Capture the cell that displays the provided text and extract its (x, y) central coordinate. 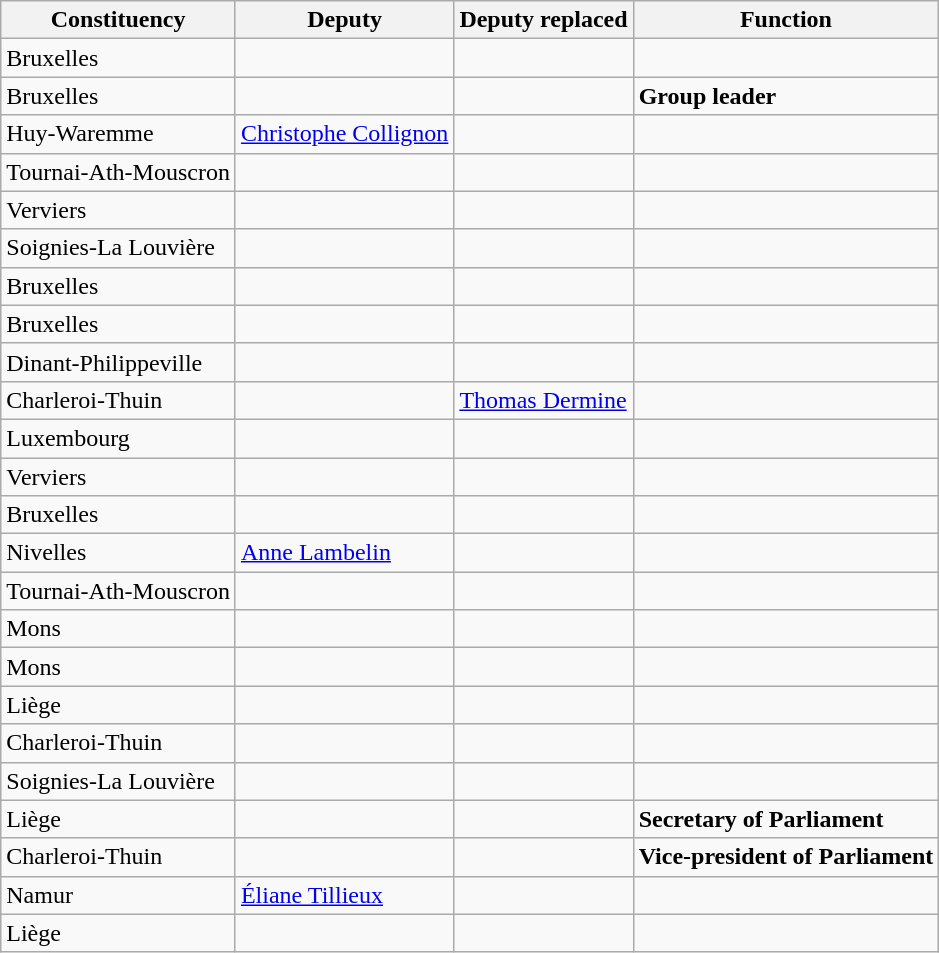
Anne Lambelin (344, 553)
Éliane Tillieux (344, 895)
Group leader (786, 96)
Vice-president of Parliament (786, 857)
Christophe Collignon (344, 134)
Function (786, 20)
Nivelles (118, 553)
Constituency (118, 20)
Deputy (344, 20)
Huy-Waremme (118, 134)
Luxembourg (118, 438)
Secretary of Parliament (786, 819)
Namur (118, 895)
Dinant-Philippeville (118, 362)
Deputy replaced (544, 20)
Thomas Dermine (544, 400)
